Pinpoint the cell where the given text exists, returning its (x, y) midpoint coordinate. 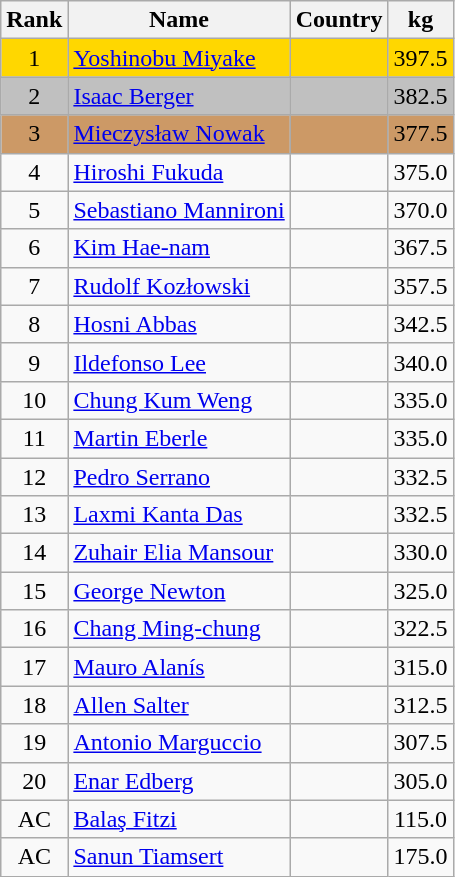
322.5 (420, 629)
370.0 (420, 210)
325.0 (420, 591)
Mieczysław Nowak (179, 134)
375.0 (420, 172)
8 (34, 324)
Rudolf Kozłowski (179, 286)
Country (339, 20)
Yoshinobu Miyake (179, 58)
Kim Hae-nam (179, 248)
17 (34, 667)
12 (34, 477)
Mauro Alanís (179, 667)
Hosni Abbas (179, 324)
Laxmi Kanta Das (179, 515)
397.5 (420, 58)
Ildefonso Lee (179, 362)
4 (34, 172)
3 (34, 134)
340.0 (420, 362)
6 (34, 248)
357.5 (420, 286)
10 (34, 400)
Isaac Berger (179, 96)
305.0 (420, 781)
18 (34, 705)
Rank (34, 20)
Antonio Marguccio (179, 743)
1 (34, 58)
5 (34, 210)
342.5 (420, 324)
Zuhair Elia Mansour (179, 553)
15 (34, 591)
312.5 (420, 705)
315.0 (420, 667)
Hiroshi Fukuda (179, 172)
13 (34, 515)
367.5 (420, 248)
Chung Kum Weng (179, 400)
Chang Ming-chung (179, 629)
Sebastiano Mannironi (179, 210)
2 (34, 96)
Pedro Serrano (179, 477)
307.5 (420, 743)
Balaş Fitzi (179, 819)
14 (34, 553)
377.5 (420, 134)
382.5 (420, 96)
16 (34, 629)
9 (34, 362)
11 (34, 438)
kg (420, 20)
Name (179, 20)
20 (34, 781)
George Newton (179, 591)
Martin Eberle (179, 438)
330.0 (420, 553)
175.0 (420, 857)
7 (34, 286)
Sanun Tiamsert (179, 857)
Allen Salter (179, 705)
115.0 (420, 819)
Enar Edberg (179, 781)
19 (34, 743)
